Identify which cell holds the provided text, then report its (X, Y) central coordinate. 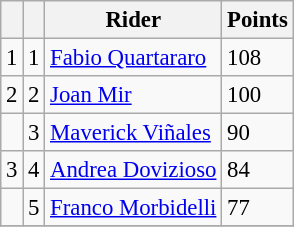
84 (258, 170)
100 (258, 95)
Rider (134, 20)
Franco Morbidelli (134, 208)
Andrea Dovizioso (134, 170)
77 (258, 208)
Joan Mir (134, 95)
Fabio Quartararo (134, 58)
108 (258, 58)
4 (34, 170)
Points (258, 20)
5 (34, 208)
90 (258, 133)
Maverick Viñales (134, 133)
